Find where the given text appears and provide that cell's center as [X, Y] coordinate. 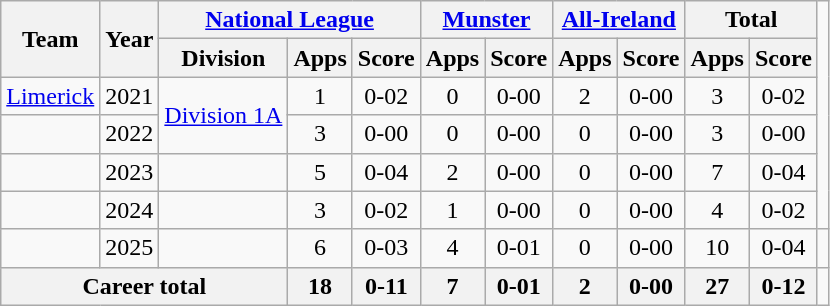
5 [320, 172]
2022 [130, 134]
2021 [130, 96]
Total [751, 20]
27 [717, 286]
2025 [130, 248]
0-12 [783, 286]
2024 [130, 210]
Division 1A [224, 115]
Limerick [50, 96]
18 [320, 286]
2023 [130, 172]
Division [224, 58]
0-11 [386, 286]
Year [130, 39]
National League [290, 20]
0-03 [386, 248]
6 [320, 248]
Career total [144, 286]
All-Ireland [619, 20]
10 [717, 248]
Team [50, 39]
Munster [486, 20]
